Detect which cell encompasses the target text, then output its (x, y) center coordinate. 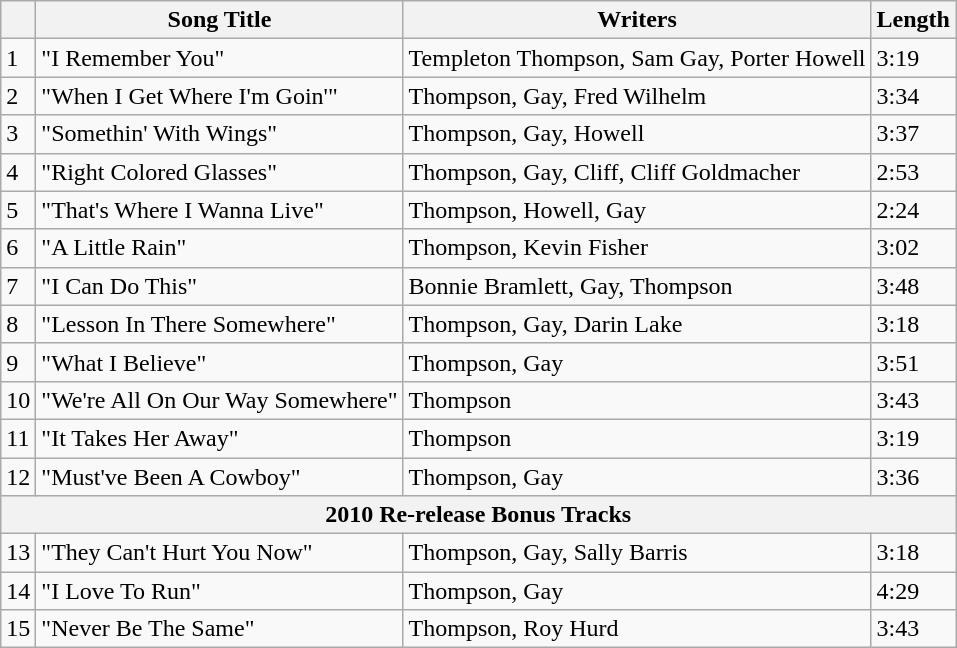
2:53 (913, 172)
14 (18, 591)
4 (18, 172)
"When I Get Where I'm Goin'" (220, 96)
"They Can't Hurt You Now" (220, 553)
7 (18, 286)
13 (18, 553)
1 (18, 58)
"Never Be The Same" (220, 629)
3 (18, 134)
"Somethin' With Wings" (220, 134)
3:34 (913, 96)
5 (18, 210)
3:02 (913, 248)
12 (18, 477)
"Must've Been A Cowboy" (220, 477)
Thompson, Gay, Fred Wilhelm (637, 96)
8 (18, 324)
"I Can Do This" (220, 286)
"Lesson In There Somewhere" (220, 324)
Writers (637, 20)
3:51 (913, 362)
2 (18, 96)
"What I Believe" (220, 362)
"A Little Rain" (220, 248)
Bonnie Bramlett, Gay, Thompson (637, 286)
Thompson, Howell, Gay (637, 210)
"I Love To Run" (220, 591)
Thompson, Kevin Fisher (637, 248)
Thompson, Roy Hurd (637, 629)
4:29 (913, 591)
Song Title (220, 20)
3:48 (913, 286)
"We're All On Our Way Somewhere" (220, 400)
Thompson, Gay, Howell (637, 134)
3:36 (913, 477)
Templeton Thompson, Sam Gay, Porter Howell (637, 58)
"I Remember You" (220, 58)
Thompson, Gay, Darin Lake (637, 324)
"It Takes Her Away" (220, 438)
Thompson, Gay, Sally Barris (637, 553)
2010 Re-release Bonus Tracks (478, 515)
"Right Colored Glasses" (220, 172)
9 (18, 362)
2:24 (913, 210)
10 (18, 400)
3:37 (913, 134)
11 (18, 438)
"That's Where I Wanna Live" (220, 210)
Length (913, 20)
15 (18, 629)
6 (18, 248)
Thompson, Gay, Cliff, Cliff Goldmacher (637, 172)
